Search for the cell housing the specified text and yield its (X, Y) center coordinate. 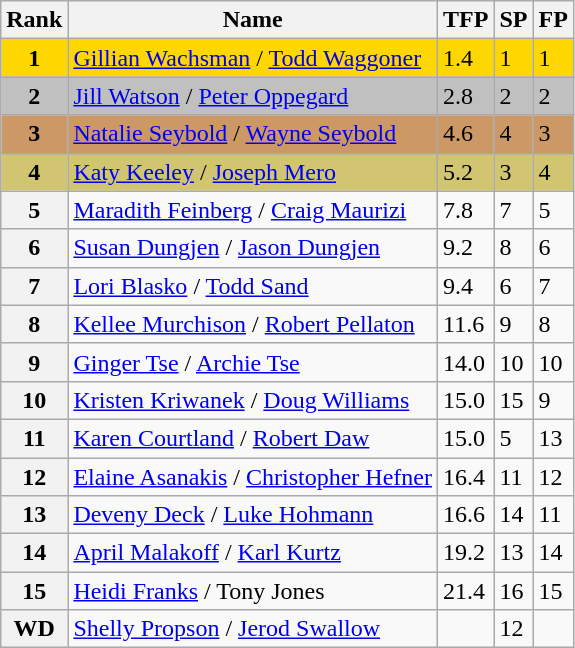
Name (253, 20)
Kristen Kriwanek / Doug Williams (253, 400)
9.2 (466, 248)
4.6 (466, 134)
Rank (34, 20)
Ginger Tse / Archie Tse (253, 362)
11.6 (466, 324)
14.0 (466, 362)
Elaine Asanakis / Christopher Hefner (253, 477)
Gillian Wachsman / Todd Waggoner (253, 58)
9.4 (466, 286)
Kellee Murchison / Robert Pellaton (253, 324)
Jill Watson / Peter Oppegard (253, 96)
Heidi Franks / Tony Jones (253, 591)
Maradith Feinberg / Craig Maurizi (253, 210)
5.2 (466, 172)
Karen Courtland / Robert Daw (253, 438)
Shelly Propson / Jerod Swallow (253, 629)
7.8 (466, 210)
Deveny Deck / Luke Hohmann (253, 515)
1.4 (466, 58)
Susan Dungjen / Jason Dungjen (253, 248)
16.4 (466, 477)
21.4 (466, 591)
WD (34, 629)
19.2 (466, 553)
TFP (466, 20)
April Malakoff / Karl Kurtz (253, 553)
16.6 (466, 515)
Lori Blasko / Todd Sand (253, 286)
Katy Keeley / Joseph Mero (253, 172)
SP (514, 20)
Natalie Seybold / Wayne Seybold (253, 134)
FP (553, 20)
2.8 (466, 96)
16 (514, 591)
